Search for the cell housing the specified text and yield its (x, y) center coordinate. 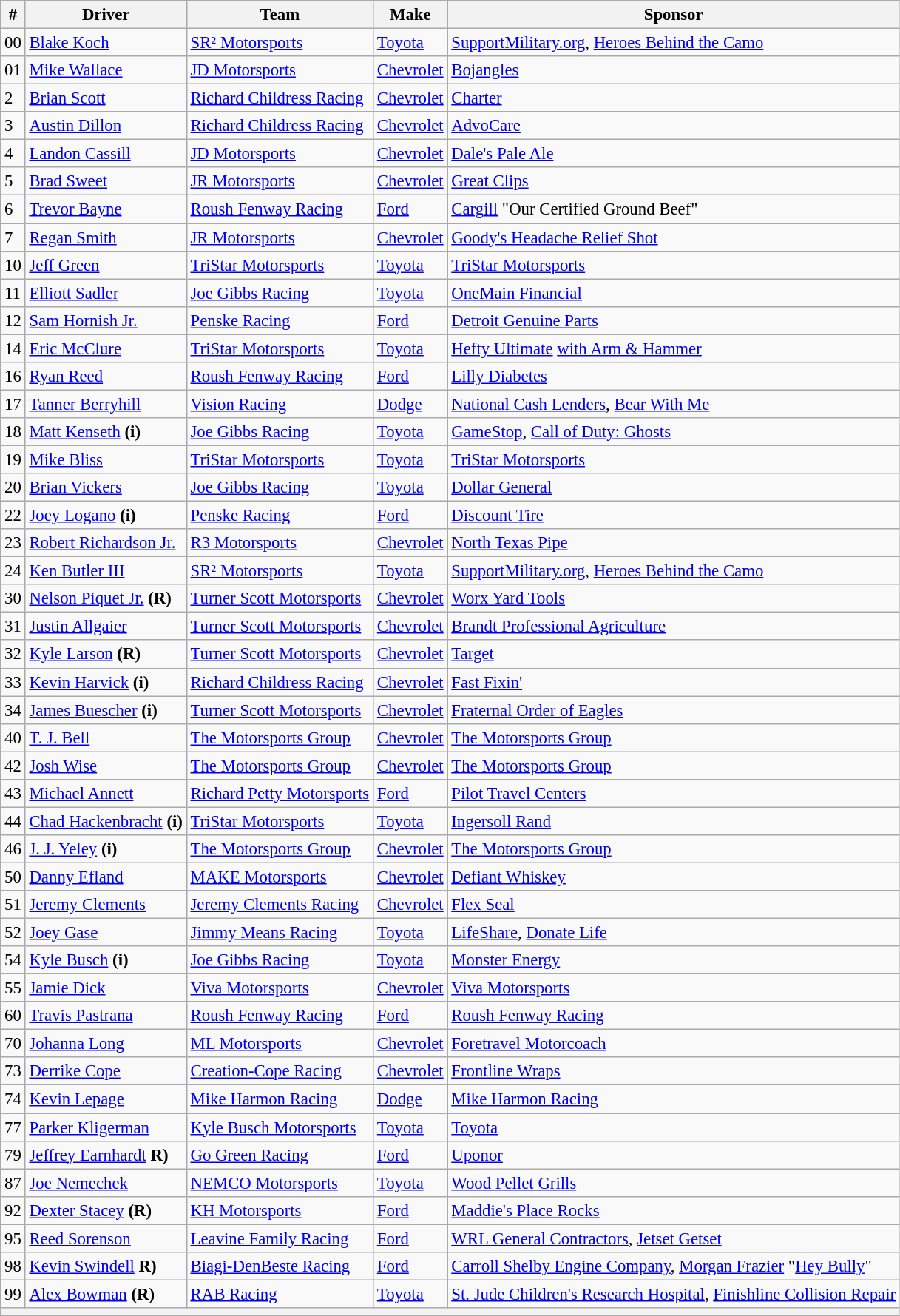
Regan Smith (106, 237)
Kevin Harvick (i) (106, 682)
Fast Fixin' (673, 682)
Fraternal Order of Eagles (673, 710)
51 (13, 905)
Charter (673, 98)
R3 Motorsports (280, 543)
Kyle Busch Motorsports (280, 1127)
Vision Racing (280, 404)
National Cash Lenders, Bear With Me (673, 404)
ML Motorsports (280, 1044)
Dexter Stacey (R) (106, 1210)
7 (13, 237)
92 (13, 1210)
74 (13, 1099)
MAKE Motorsports (280, 877)
Sponsor (673, 15)
Ken Butler III (106, 571)
Danny Efland (106, 877)
3 (13, 126)
Frontline Wraps (673, 1072)
Dale's Pale Ale (673, 154)
Reed Sorenson (106, 1238)
10 (13, 265)
12 (13, 320)
Go Green Racing (280, 1155)
5 (13, 181)
Joe Nemechek (106, 1183)
Discount Tire (673, 516)
33 (13, 682)
Brad Sweet (106, 181)
2 (13, 98)
Kyle Busch (i) (106, 960)
Joey Gase (106, 933)
OneMain Financial (673, 293)
Nelson Piquet Jr. (R) (106, 598)
GameStop, Call of Duty: Ghosts (673, 432)
55 (13, 988)
Great Clips (673, 181)
Eric McClure (106, 348)
46 (13, 849)
Hefty Ultimate with Arm & Hammer (673, 348)
Joey Logano (i) (106, 516)
Team (280, 15)
Richard Petty Motorsports (280, 794)
Kevin Lepage (106, 1099)
NEMCO Motorsports (280, 1183)
42 (13, 766)
J. J. Yeley (i) (106, 849)
Pilot Travel Centers (673, 794)
Flex Seal (673, 905)
Make (410, 15)
Carroll Shelby Engine Company, Morgan Frazier "Hey Bully" (673, 1266)
Brian Vickers (106, 487)
Robert Richardson Jr. (106, 543)
52 (13, 933)
Derrike Cope (106, 1072)
54 (13, 960)
40 (13, 738)
34 (13, 710)
Ryan Reed (106, 377)
95 (13, 1238)
Justin Allgaier (106, 627)
Worx Yard Tools (673, 598)
60 (13, 1016)
KH Motorsports (280, 1210)
Chad Hackenbracht (i) (106, 821)
WRL General Contractors, Jetset Getset (673, 1238)
87 (13, 1183)
Michael Annett (106, 794)
Josh Wise (106, 766)
Lilly Diabetes (673, 377)
Defiant Whiskey (673, 877)
50 (13, 877)
Biagi-DenBeste Racing (280, 1266)
AdvoCare (673, 126)
Uponor (673, 1155)
Brian Scott (106, 98)
Elliott Sadler (106, 293)
James Buescher (i) (106, 710)
Jeremy Clements Racing (280, 905)
22 (13, 516)
32 (13, 655)
01 (13, 70)
Austin Dillon (106, 126)
Jeff Green (106, 265)
23 (13, 543)
Landon Cassill (106, 154)
Alex Bowman (R) (106, 1294)
79 (13, 1155)
11 (13, 293)
73 (13, 1072)
Target (673, 655)
Monster Energy (673, 960)
Sam Hornish Jr. (106, 320)
Leavine Family Racing (280, 1238)
Jimmy Means Racing (280, 933)
Tanner Berryhill (106, 404)
Bojangles (673, 70)
Trevor Bayne (106, 209)
St. Jude Children's Research Hospital, Finishline Collision Repair (673, 1294)
6 (13, 209)
Jamie Dick (106, 988)
Maddie's Place Rocks (673, 1210)
Goody's Headache Relief Shot (673, 237)
18 (13, 432)
Dollar General (673, 487)
Detroit Genuine Parts (673, 320)
30 (13, 598)
Mike Wallace (106, 70)
20 (13, 487)
Jeffrey Earnhardt R) (106, 1155)
99 (13, 1294)
Kevin Swindell R) (106, 1266)
Cargill "Our Certified Ground Beef" (673, 209)
Foretravel Motorcoach (673, 1044)
T. J. Bell (106, 738)
31 (13, 627)
98 (13, 1266)
RAB Racing (280, 1294)
Driver (106, 15)
19 (13, 459)
43 (13, 794)
Travis Pastrana (106, 1016)
Kyle Larson (R) (106, 655)
North Texas Pipe (673, 543)
00 (13, 43)
Blake Koch (106, 43)
Jeremy Clements (106, 905)
Creation-Cope Racing (280, 1072)
Wood Pellet Grills (673, 1183)
Matt Kenseth (i) (106, 432)
14 (13, 348)
17 (13, 404)
Parker Kligerman (106, 1127)
77 (13, 1127)
4 (13, 154)
24 (13, 571)
Ingersoll Rand (673, 821)
Brandt Professional Agriculture (673, 627)
Mike Bliss (106, 459)
Johanna Long (106, 1044)
# (13, 15)
70 (13, 1044)
LifeShare, Donate Life (673, 933)
44 (13, 821)
16 (13, 377)
